Scan for the cell matching the given text and deliver its [x, y] coordinate at center. 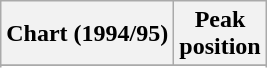
Chart (1994/95) [88, 34]
Peakposition [220, 34]
